Capture the cell that displays the provided text and extract its [x, y] central coordinate. 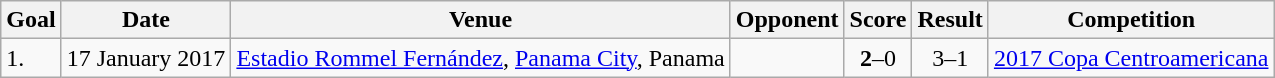
Estadio Rommel Fernández, Panama City, Panama [480, 58]
3–1 [950, 58]
Opponent [787, 20]
Venue [480, 20]
Date [146, 20]
2017 Copa Centroamericana [1131, 58]
Competition [1131, 20]
Score [878, 20]
2–0 [878, 58]
Result [950, 20]
Goal [31, 20]
17 January 2017 [146, 58]
1. [31, 58]
